Extract the [X, Y] coordinate from the center of the cell holding the provided text.  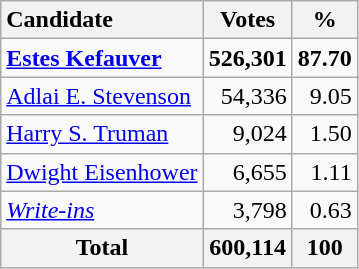
Dwight Eisenhower [102, 172]
100 [324, 248]
87.70 [324, 58]
600,114 [248, 248]
Candidate [102, 20]
9,024 [248, 134]
1.50 [324, 134]
0.63 [324, 210]
526,301 [248, 58]
Adlai E. Stevenson [102, 96]
Total [102, 248]
Harry S. Truman [102, 134]
6,655 [248, 172]
Votes [248, 20]
9.05 [324, 96]
54,336 [248, 96]
1.11 [324, 172]
% [324, 20]
Write-ins [102, 210]
Estes Kefauver [102, 58]
3,798 [248, 210]
